Provide the (x, y) coordinate of the cell's center where the given text is located.  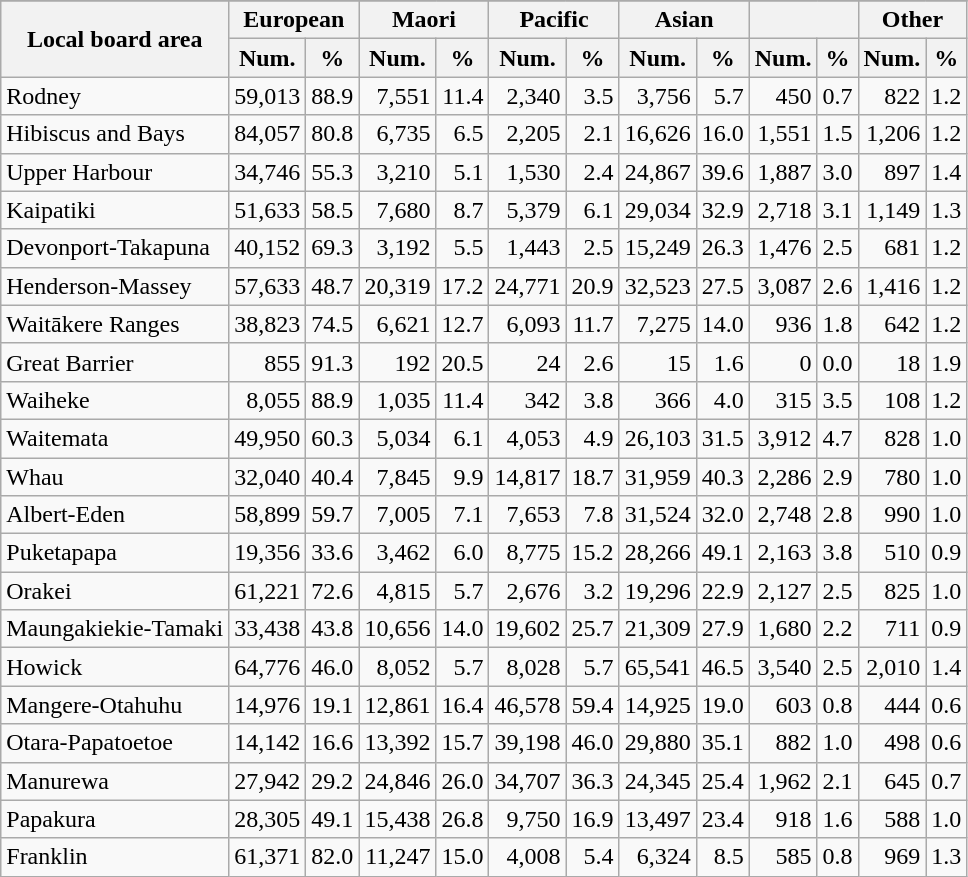
84,057 (268, 134)
3,210 (398, 172)
1,887 (783, 172)
6,324 (658, 857)
7,653 (528, 515)
Great Barrier (115, 362)
645 (892, 781)
8,055 (268, 400)
603 (783, 705)
48.7 (332, 286)
3,462 (398, 553)
27.9 (722, 629)
681 (892, 248)
16.9 (592, 819)
Manurewa (115, 781)
855 (268, 362)
Albert-Eden (115, 515)
5.4 (592, 857)
16.6 (332, 743)
882 (783, 743)
828 (892, 438)
33,438 (268, 629)
Franklin (115, 857)
Hibiscus and Bays (115, 134)
822 (892, 96)
192 (398, 362)
498 (892, 743)
1,551 (783, 134)
15.2 (592, 553)
14,817 (528, 477)
19,602 (528, 629)
1,206 (892, 134)
58.5 (332, 210)
Orakei (115, 591)
3.2 (592, 591)
6,093 (528, 324)
33.6 (332, 553)
936 (783, 324)
8,052 (398, 667)
15,438 (398, 819)
24,345 (658, 781)
1.5 (838, 134)
19,296 (658, 591)
8,028 (528, 667)
27,942 (268, 781)
5,379 (528, 210)
3.0 (838, 172)
3.1 (838, 210)
32.0 (722, 515)
897 (892, 172)
Waitemata (115, 438)
15,249 (658, 248)
Waiheke (115, 400)
29.2 (332, 781)
40.3 (722, 477)
588 (892, 819)
1,035 (398, 400)
969 (892, 857)
15 (658, 362)
34,707 (528, 781)
39.6 (722, 172)
20,319 (398, 286)
82.0 (332, 857)
20.9 (592, 286)
Whau (115, 477)
4,053 (528, 438)
2.9 (838, 477)
4,008 (528, 857)
3,912 (783, 438)
38,823 (268, 324)
6,621 (398, 324)
7,551 (398, 96)
11.7 (592, 324)
Papakura (115, 819)
Puketapapa (115, 553)
10,656 (398, 629)
Henderson-Massey (115, 286)
21,309 (658, 629)
Pacific (554, 20)
59.7 (332, 515)
16,626 (658, 134)
18 (892, 362)
1.9 (946, 362)
0.0 (838, 362)
2,010 (892, 667)
24,846 (398, 781)
16.0 (722, 134)
7,680 (398, 210)
26,103 (658, 438)
64,776 (268, 667)
2,163 (783, 553)
14,142 (268, 743)
43.8 (332, 629)
13,392 (398, 743)
711 (892, 629)
28,305 (268, 819)
Rodney (115, 96)
2.2 (838, 629)
1,416 (892, 286)
Maungakiekie-Tamaki (115, 629)
59,013 (268, 96)
55.3 (332, 172)
825 (892, 591)
15.0 (462, 857)
24,867 (658, 172)
7.8 (592, 515)
342 (528, 400)
14,976 (268, 705)
4,815 (398, 591)
Waitākere Ranges (115, 324)
1,476 (783, 248)
49,950 (268, 438)
1,443 (528, 248)
2,676 (528, 591)
14,925 (658, 705)
58,899 (268, 515)
29,880 (658, 743)
17.2 (462, 286)
24,771 (528, 286)
26.3 (722, 248)
25.4 (722, 781)
2,748 (783, 515)
69.3 (332, 248)
46.5 (722, 667)
7,005 (398, 515)
15.7 (462, 743)
7.1 (462, 515)
5.1 (462, 172)
2.4 (592, 172)
31,959 (658, 477)
22.9 (722, 591)
19.0 (722, 705)
Local board area (115, 39)
16.4 (462, 705)
60.3 (332, 438)
1,680 (783, 629)
0 (783, 362)
65,541 (658, 667)
20.5 (462, 362)
31.5 (722, 438)
32,523 (658, 286)
444 (892, 705)
585 (783, 857)
4.0 (722, 400)
8.5 (722, 857)
2,205 (528, 134)
11,247 (398, 857)
18.7 (592, 477)
Devonport-Takapuna (115, 248)
1,530 (528, 172)
Howick (115, 667)
8.7 (462, 210)
Maori (424, 20)
74.5 (332, 324)
7,275 (658, 324)
Otara-Papatoetoe (115, 743)
12.7 (462, 324)
80.8 (332, 134)
34,746 (268, 172)
35.1 (722, 743)
36.3 (592, 781)
Asian (684, 20)
2,286 (783, 477)
2,127 (783, 591)
1.8 (838, 324)
23.4 (722, 819)
3,087 (783, 286)
6.0 (462, 553)
2.8 (838, 515)
31,524 (658, 515)
51,633 (268, 210)
4.9 (592, 438)
6.5 (462, 134)
Upper Harbour (115, 172)
642 (892, 324)
3,192 (398, 248)
26.0 (462, 781)
61,221 (268, 591)
5,034 (398, 438)
108 (892, 400)
25.7 (592, 629)
990 (892, 515)
4.7 (838, 438)
32,040 (268, 477)
6,735 (398, 134)
28,266 (658, 553)
918 (783, 819)
3,540 (783, 667)
2,718 (783, 210)
9,750 (528, 819)
8,775 (528, 553)
13,497 (658, 819)
Kaipatiki (115, 210)
32.9 (722, 210)
9.9 (462, 477)
450 (783, 96)
12,861 (398, 705)
40,152 (268, 248)
19,356 (268, 553)
315 (783, 400)
46,578 (528, 705)
5.5 (462, 248)
29,034 (658, 210)
510 (892, 553)
40.4 (332, 477)
780 (892, 477)
1,149 (892, 210)
91.3 (332, 362)
57,633 (268, 286)
26.8 (462, 819)
2,340 (528, 96)
27.5 (722, 286)
59.4 (592, 705)
1,962 (783, 781)
European (294, 20)
Mangere-Otahuhu (115, 705)
3,756 (658, 96)
61,371 (268, 857)
24 (528, 362)
7,845 (398, 477)
Other (912, 20)
72.6 (332, 591)
366 (658, 400)
39,198 (528, 743)
19.1 (332, 705)
